Output the [x, y] coordinate of the center of the cell containing the given text.  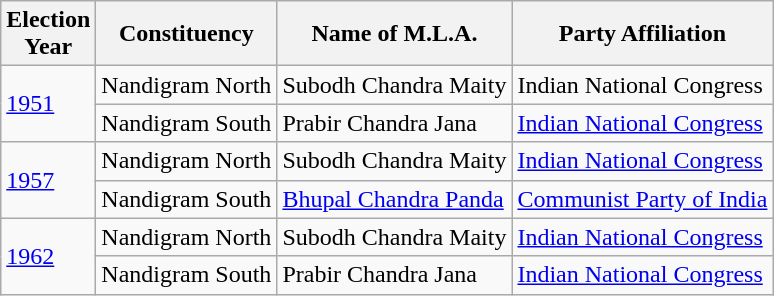
Party Affiliation [642, 34]
Name of M.L.A. [394, 34]
Communist Party of India [642, 199]
Election Year [48, 34]
1951 [48, 104]
1962 [48, 256]
1957 [48, 180]
Constituency [186, 34]
Bhupal Chandra Panda [394, 199]
